Locate the cell with the specified text and output its (X, Y) center coordinate. 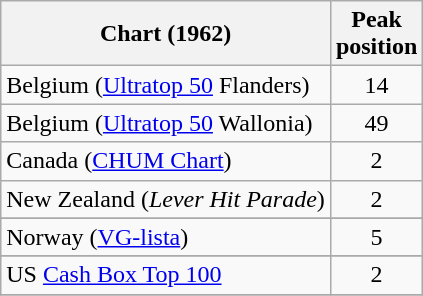
Belgium (Ultratop 50 Flanders) (166, 85)
Belgium (Ultratop 50 Wallonia) (166, 123)
5 (376, 237)
49 (376, 123)
Peakposition (376, 34)
14 (376, 85)
Canada (CHUM Chart) (166, 161)
US Cash Box Top 100 (166, 275)
Norway (VG-lista) (166, 237)
New Zealand (Lever Hit Parade) (166, 199)
Chart (1962) (166, 34)
